Search for the cell housing the specified text and yield its [X, Y] center coordinate. 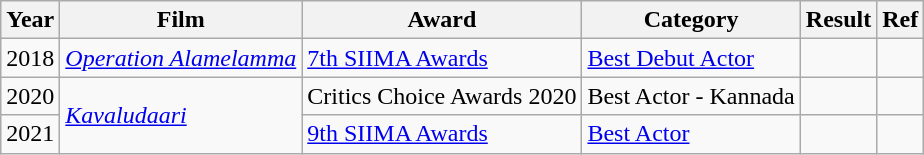
Result [838, 20]
Best Actor - Kannada [691, 96]
Category [691, 20]
Operation Alamelamma [181, 58]
Best Actor [691, 134]
Kavaludaari [181, 115]
7th SIIMA Awards [442, 58]
2021 [30, 134]
Year [30, 20]
Film [181, 20]
2020 [30, 96]
2018 [30, 58]
Award [442, 20]
Critics Choice Awards 2020 [442, 96]
Best Debut Actor [691, 58]
Ref [900, 20]
9th SIIMA Awards [442, 134]
